Pinpoint the cell where the given text exists, returning its (x, y) midpoint coordinate. 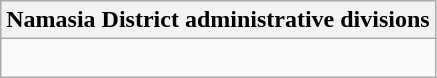
Namasia District administrative divisions (218, 20)
